Scan for the cell matching the given text and deliver its (x, y) coordinate at center. 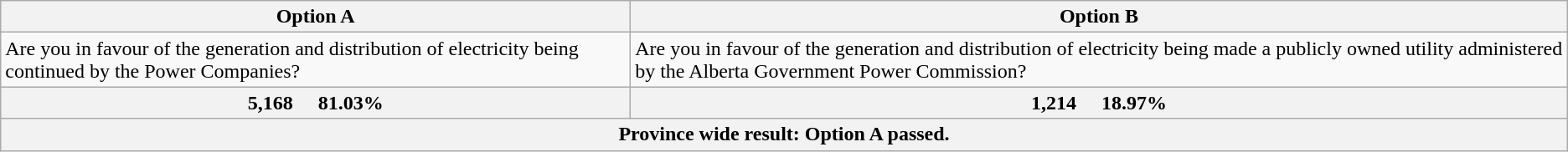
Option B (1099, 17)
Province wide result: Option A passed. (784, 134)
5,168 81.03% (316, 103)
1,214 18.97% (1099, 103)
Option A (316, 17)
Are you in favour of the generation and distribution of electricity being continued by the Power Companies? (316, 60)
